Return (X, Y) of the center of cell containing provided text 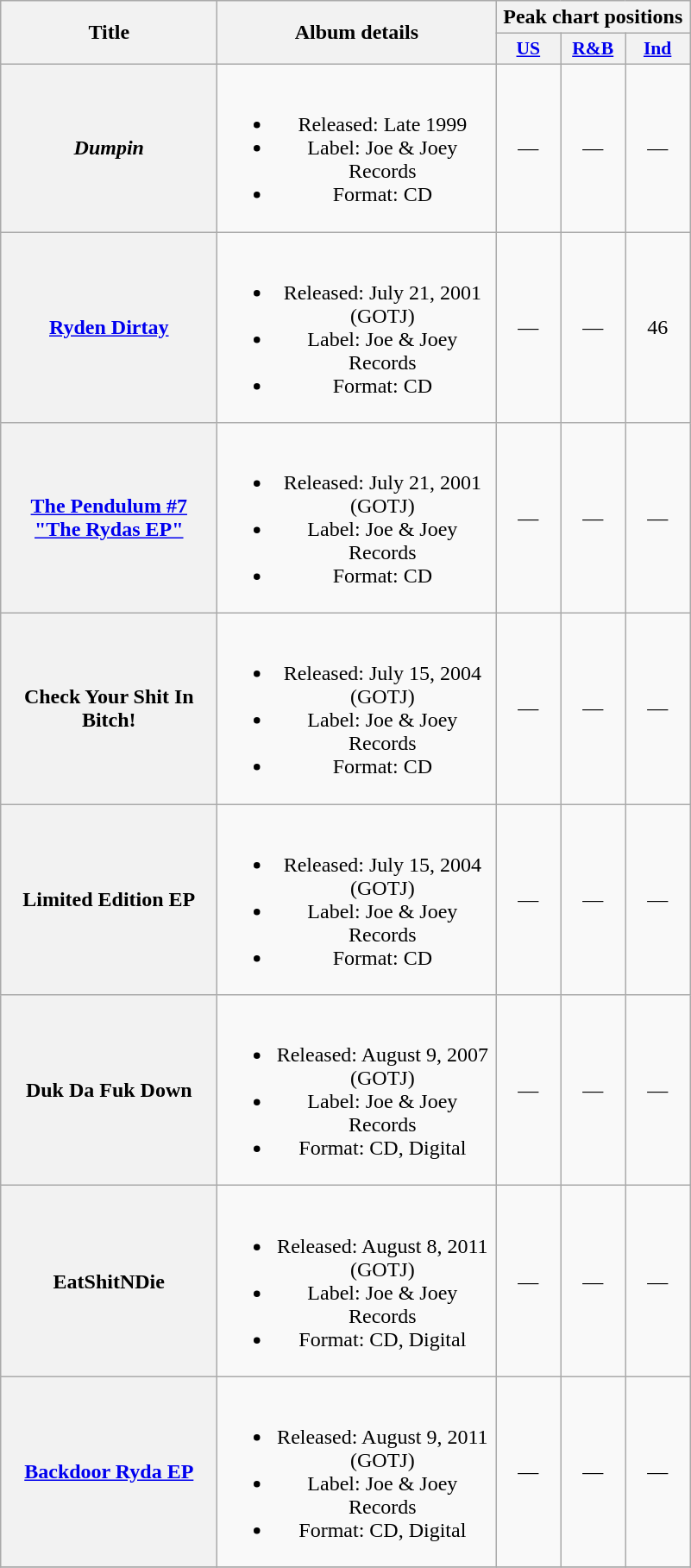
R&B (594, 49)
Released: August 9, 2011 (GOTJ)Label: Joe & Joey RecordsFormat: CD, Digital (357, 1472)
Duk Da Fuk Down (109, 1091)
Peak chart positions (594, 17)
US (528, 49)
Backdoor Ryda EP (109, 1472)
Ind (657, 49)
The Pendulum #7 "The Rydas EP" (109, 518)
Limited Edition EP (109, 899)
Released: August 8, 2011 (GOTJ)Label: Joe & Joey RecordsFormat: CD, Digital (357, 1281)
Title (109, 33)
EatShitNDie (109, 1281)
Released: August 9, 2007 (GOTJ)Label: Joe & Joey RecordsFormat: CD, Digital (357, 1091)
Released: Late 1999Label: Joe & Joey RecordsFormat: CD (357, 148)
Dumpin (109, 148)
46 (657, 326)
Ryden Dirtay (109, 326)
Check Your Shit In Bitch! (109, 709)
Album details (357, 33)
